For the text-containing cell, return its midpoint in (x, y) coordinate format. 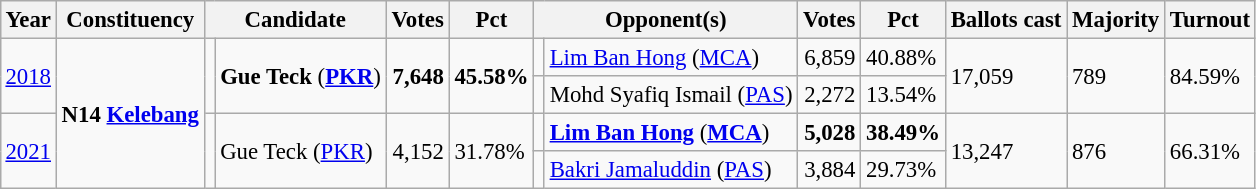
5,028 (830, 133)
38.49% (904, 133)
13.54% (904, 95)
Turnout (1210, 20)
31.78% (492, 152)
3,884 (830, 170)
Majority (1116, 20)
876 (1116, 152)
Ballots cast (1006, 20)
13,247 (1006, 152)
Year (28, 20)
84.59% (1210, 76)
Mohd Syafiq Ismail (PAS) (670, 95)
2,272 (830, 95)
6,859 (830, 57)
40.88% (904, 57)
Candidate (295, 20)
Opponent(s) (666, 20)
4,152 (418, 152)
789 (1116, 76)
7,648 (418, 76)
Bakri Jamaluddin (PAS) (670, 170)
66.31% (1210, 152)
2021 (28, 152)
45.58% (492, 76)
Constituency (130, 20)
2018 (28, 76)
29.73% (904, 170)
N14 Kelebang (130, 113)
17,059 (1006, 76)
